Detect which cell encompasses the target text, then output its [x, y] center coordinate. 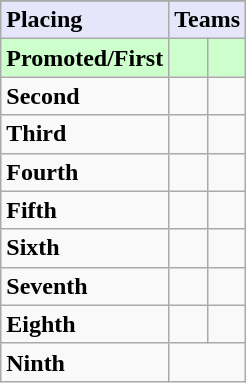
Fourth [85, 172]
Seventh [85, 286]
Ninth [85, 362]
Teams [208, 20]
Promoted/First [85, 58]
Eighth [85, 324]
Placing [85, 20]
Second [85, 96]
Third [85, 134]
Sixth [85, 248]
Fifth [85, 210]
